Identify which cell holds the provided text, then report its [X, Y] central coordinate. 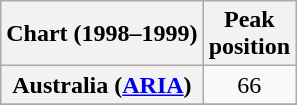
Chart (1998–1999) [102, 34]
Australia (ARIA) [102, 85]
66 [249, 85]
Peakposition [249, 34]
